Identify which cell holds the provided text, then report its (x, y) central coordinate. 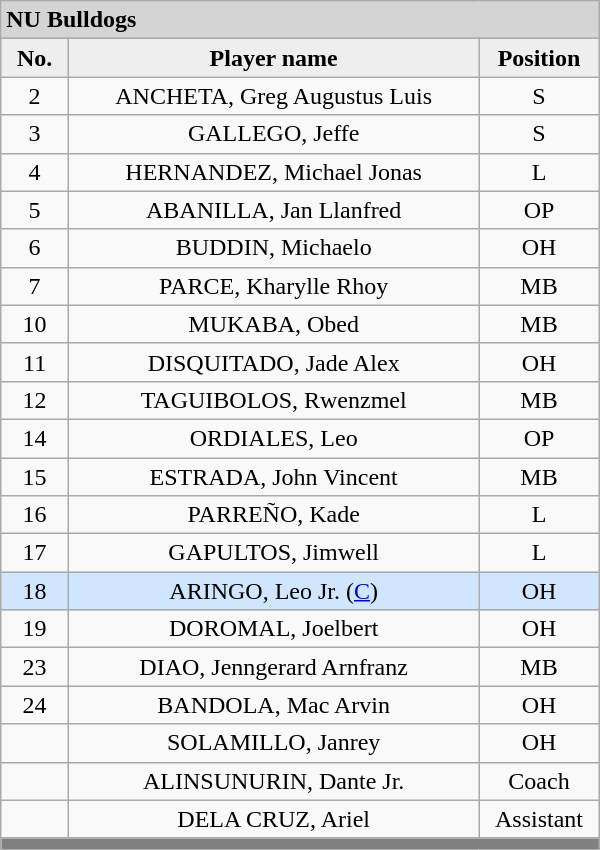
ARINGO, Leo Jr. (C) (274, 591)
2 (35, 96)
ESTRADA, John Vincent (274, 477)
Coach (539, 781)
18 (35, 591)
PARCE, Kharylle Rhoy (274, 286)
4 (35, 172)
No. (35, 58)
ABANILLA, Jan Llanfred (274, 210)
23 (35, 667)
Position (539, 58)
Assistant (539, 819)
3 (35, 134)
ANCHETA, Greg Augustus Luis (274, 96)
TAGUIBOLOS, Rwenzmel (274, 400)
5 (35, 210)
DELA CRUZ, Ariel (274, 819)
7 (35, 286)
GAPULTOS, Jimwell (274, 553)
11 (35, 362)
DIAO, Jenngerard Arnfranz (274, 667)
NU Bulldogs (300, 20)
16 (35, 515)
14 (35, 438)
10 (35, 324)
24 (35, 705)
HERNANDEZ, Michael Jonas (274, 172)
BUDDIN, Michaelo (274, 248)
DOROMAL, Joelbert (274, 629)
ORDIALES, Leo (274, 438)
PARREÑO, Kade (274, 515)
BANDOLA, Mac Arvin (274, 705)
DISQUITADO, Jade Alex (274, 362)
6 (35, 248)
17 (35, 553)
12 (35, 400)
GALLEGO, Jeffe (274, 134)
15 (35, 477)
SOLAMILLO, Janrey (274, 743)
19 (35, 629)
ALINSUNURIN, Dante Jr. (274, 781)
MUKABA, Obed (274, 324)
Player name (274, 58)
